Identify which cell holds the provided text, then report its (x, y) central coordinate. 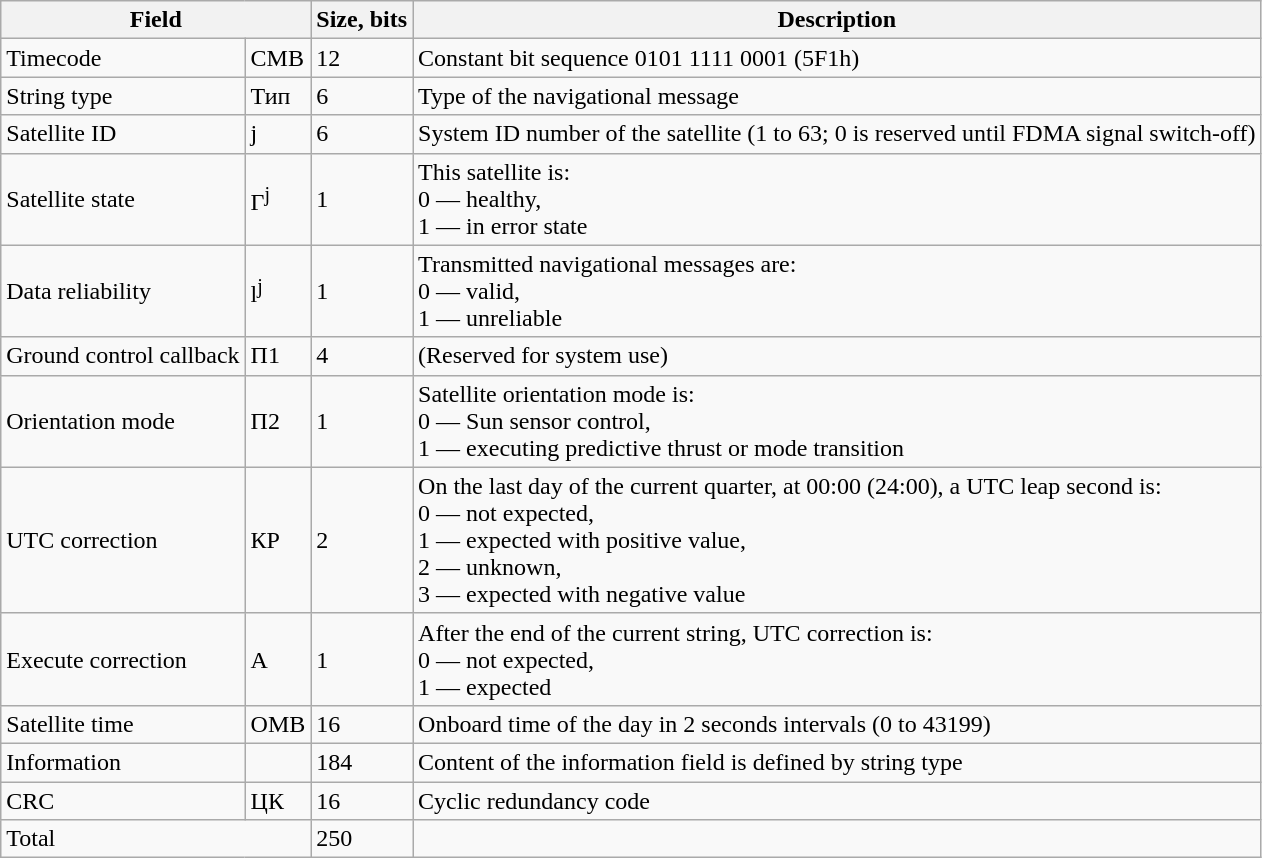
Onboard time of the day in 2 seconds intervals (0 to 43199) (838, 724)
System ID number of the satellite (1 to 63; 0 is reserved until FDMA signal switch-off) (838, 134)
ЦК (278, 801)
А (278, 659)
String type (123, 96)
250 (362, 839)
Satellite ID (123, 134)
Timecode (123, 58)
j (278, 134)
П1 (278, 356)
This satellite is:0 — healthy,1 — in error state (838, 199)
Information (123, 762)
lj (278, 291)
Total (156, 839)
Satellite orientation mode is:0 — Sun sensor control,1 — executing predictive thrust or mode transition (838, 421)
Field (156, 20)
ОМВ (278, 724)
СМВ (278, 58)
Execute correction (123, 659)
Ground control callback (123, 356)
184 (362, 762)
4 (362, 356)
Size, bits (362, 20)
12 (362, 58)
After the end of the current string, UTC correction is:0 — not expected,1 — expected (838, 659)
Transmitted navigational messages are:0 — valid,1 — unreliable (838, 291)
Satellite time (123, 724)
Тип (278, 96)
CRC (123, 801)
2 (362, 540)
Orientation mode (123, 421)
П2 (278, 421)
Constant bit sequence 0101 1111 0001 (5F1h) (838, 58)
Type of the navigational message (838, 96)
Cyclic redundancy code (838, 801)
(Reserved for system use) (838, 356)
Data reliability (123, 291)
Satellite state (123, 199)
Description (838, 20)
Content of the information field is defined by string type (838, 762)
Гj (278, 199)
КР (278, 540)
UTC correction (123, 540)
